Output the (x, y) coordinate of the center of the cell containing the given text.  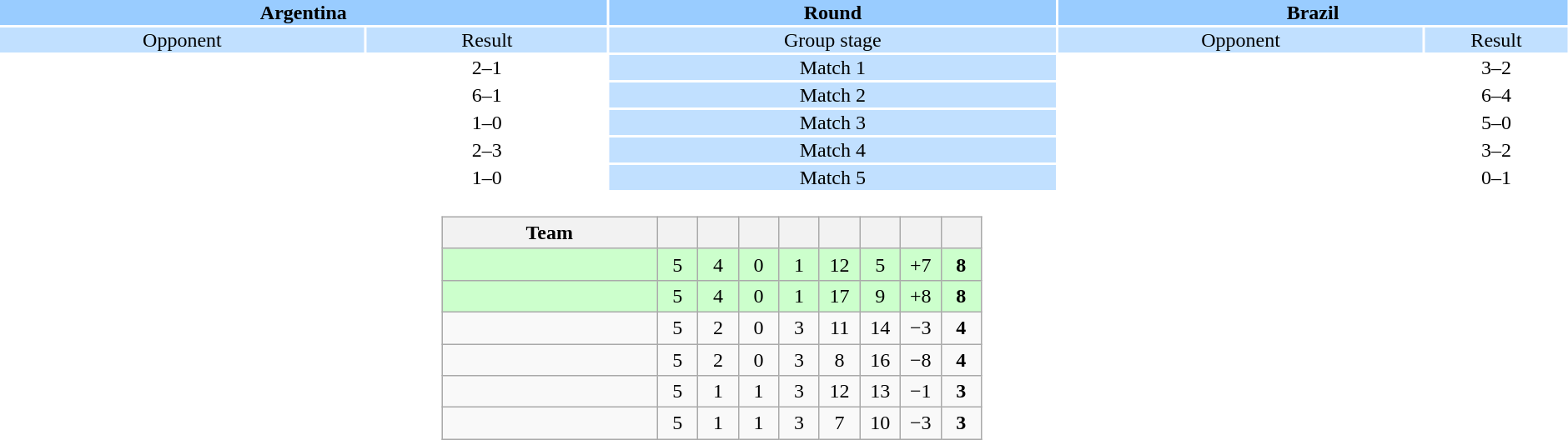
13 (881, 392)
Match 1 (832, 67)
6–1 (487, 95)
Match 2 (832, 95)
14 (881, 327)
2–3 (487, 150)
0–1 (1496, 177)
Round (832, 12)
5–0 (1496, 122)
Match 5 (832, 177)
2–1 (487, 67)
Brazil (1313, 12)
Match 4 (832, 150)
−8 (921, 359)
7 (839, 423)
Argentina (304, 12)
+8 (921, 296)
Team (550, 232)
6–4 (1496, 95)
16 (881, 359)
Match 3 (832, 122)
+7 (921, 264)
11 (839, 327)
−1 (921, 392)
10 (881, 423)
Group stage (832, 40)
17 (839, 296)
9 (881, 296)
